Find where the given text appears and provide that cell's center as (x, y) coordinate. 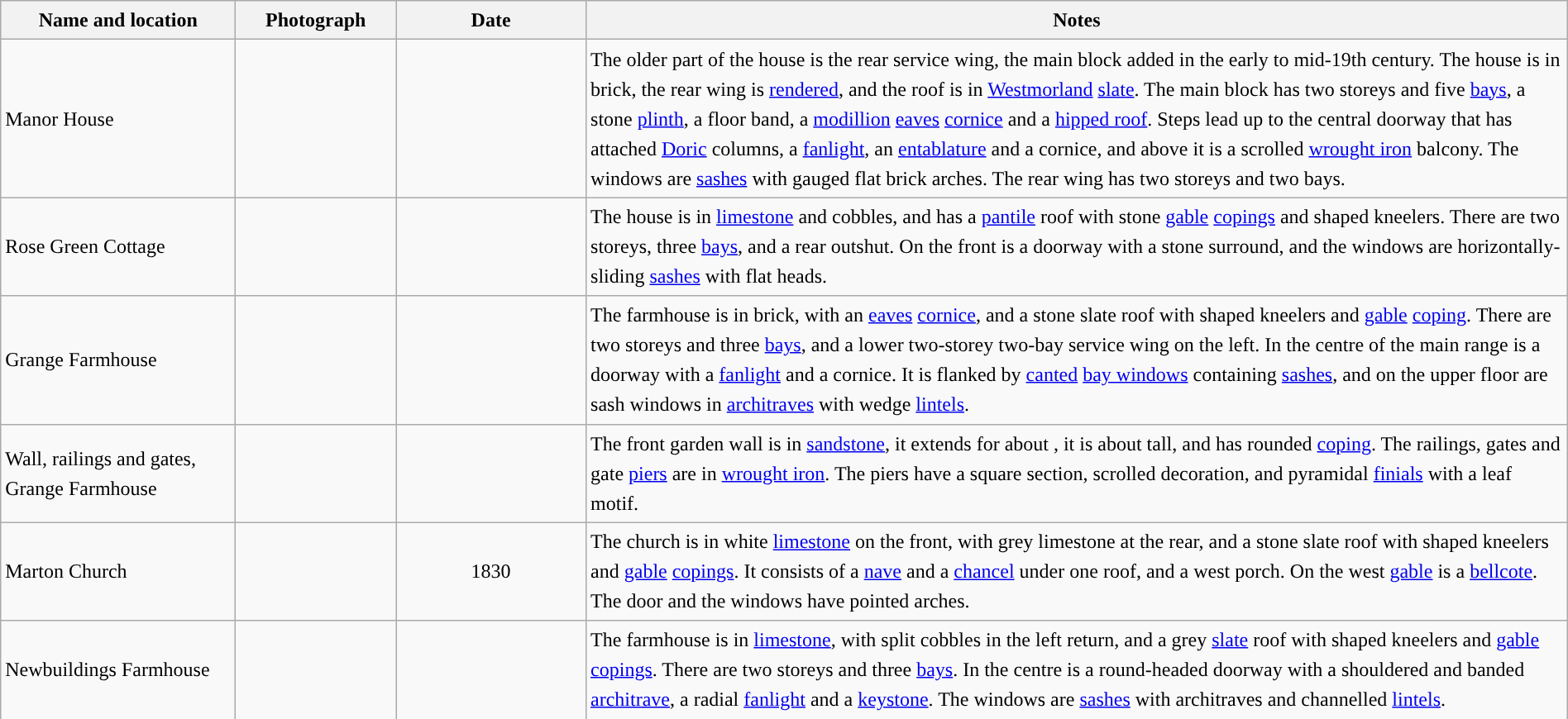
Name and location (118, 20)
Grange Farmhouse (118, 360)
Notes (1077, 20)
Marton Church (118, 572)
Photograph (316, 20)
Date (491, 20)
Newbuildings Farmhouse (118, 669)
Rose Green Cottage (118, 246)
1830 (491, 572)
Wall, railings and gates,Grange Farmhouse (118, 473)
Manor House (118, 119)
